Return the [X, Y] coordinate for the center point of the cell that contains the specified text.  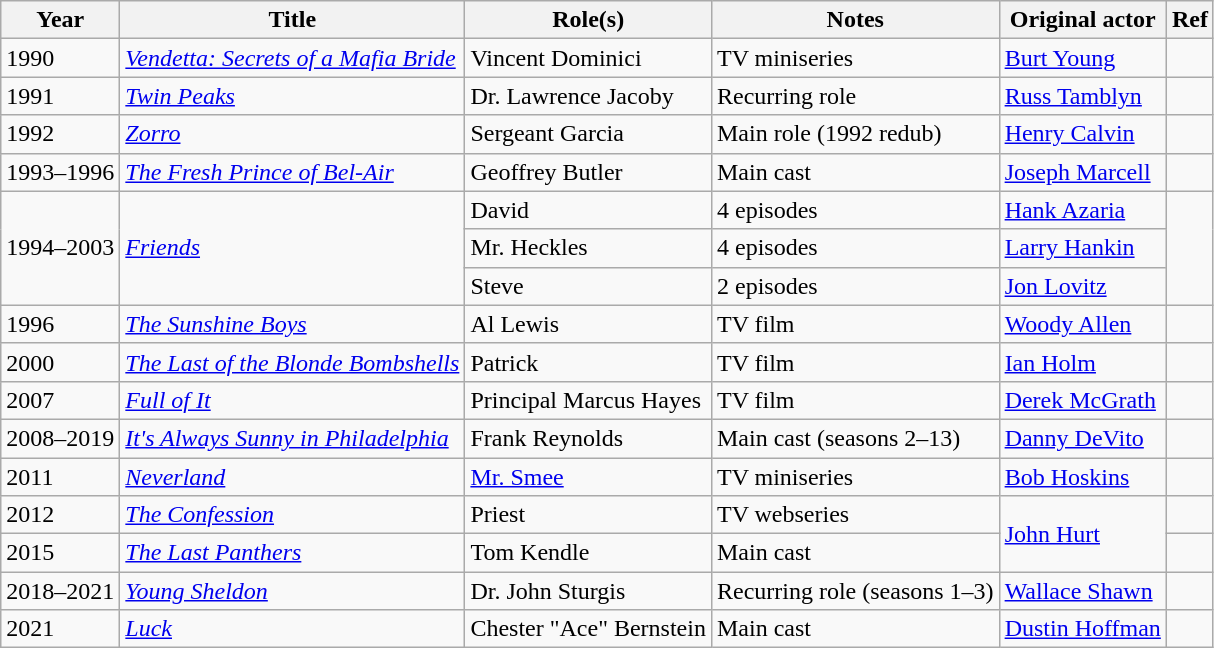
2015 [60, 553]
John Hurt [1082, 534]
Burt Young [1082, 58]
Recurring role (seasons 1–3) [855, 591]
Zorro [292, 134]
1993–1996 [60, 172]
Principal Marcus Hayes [588, 400]
Sergeant Garcia [588, 134]
Main cast (seasons 2–13) [855, 438]
Vendetta: Secrets of a Mafia Bride [292, 58]
Henry Calvin [1082, 134]
Title [292, 20]
Steve [588, 286]
Twin Peaks [292, 96]
Bob Hoskins [1082, 477]
Notes [855, 20]
Full of It [292, 400]
Ian Holm [1082, 362]
2011 [60, 477]
TV webseries [855, 515]
Chester "Ace" Bernstein [588, 629]
Young Sheldon [292, 591]
Al Lewis [588, 324]
Frank Reynolds [588, 438]
Main role (1992 redub) [855, 134]
1991 [60, 96]
Jon Lovitz [1082, 286]
Dr. John Sturgis [588, 591]
Dustin Hoffman [1082, 629]
Recurring role [855, 96]
Neverland [292, 477]
2021 [60, 629]
Larry Hankin [1082, 248]
Hank Azaria [1082, 210]
The Fresh Prince of Bel-Air [292, 172]
Mr. Heckles [588, 248]
Mr. Smee [588, 477]
Wallace Shawn [1082, 591]
1990 [60, 58]
Woody Allen [1082, 324]
Priest [588, 515]
It's Always Sunny in Philadelphia [292, 438]
Year [60, 20]
Original actor [1082, 20]
Dr. Lawrence Jacoby [588, 96]
Joseph Marcell [1082, 172]
The Sunshine Boys [292, 324]
David [588, 210]
1994–2003 [60, 248]
Role(s) [588, 20]
2007 [60, 400]
2 episodes [855, 286]
2018–2021 [60, 591]
1992 [60, 134]
The Last of the Blonde Bombshells [292, 362]
Russ Tamblyn [1082, 96]
Derek McGrath [1082, 400]
The Confession [292, 515]
Luck [292, 629]
2012 [60, 515]
1996 [60, 324]
The Last Panthers [292, 553]
Tom Kendle [588, 553]
Vincent Dominici [588, 58]
Geoffrey Butler [588, 172]
2008–2019 [60, 438]
Ref [1190, 20]
2000 [60, 362]
Danny DeVito [1082, 438]
Friends [292, 248]
Patrick [588, 362]
